Identify which cell holds the provided text, then report its (x, y) central coordinate. 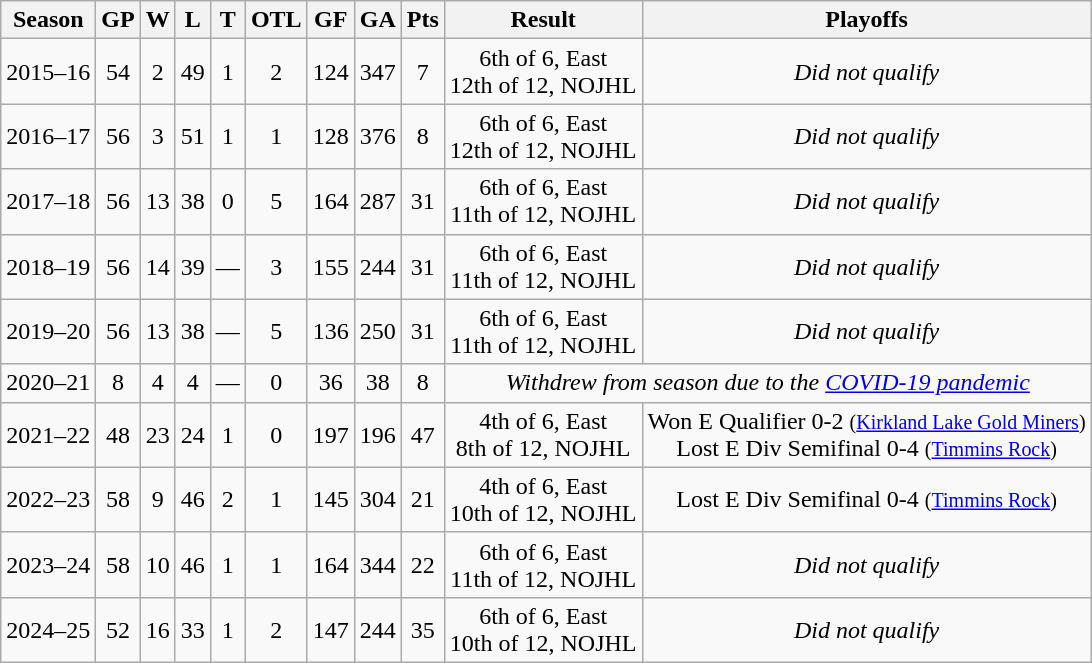
Result (543, 20)
124 (330, 72)
GP (118, 20)
4th of 6, East8th of 12, NOJHL (543, 434)
GA (378, 20)
9 (158, 500)
54 (118, 72)
196 (378, 434)
145 (330, 500)
33 (192, 630)
4th of 6, East10th of 12, NOJHL (543, 500)
2023–24 (48, 564)
L (192, 20)
14 (158, 266)
51 (192, 136)
39 (192, 266)
Withdrew from season due to the COVID-19 pandemic (768, 383)
23 (158, 434)
16 (158, 630)
128 (330, 136)
147 (330, 630)
6th of 6, East10th of 12, NOJHL (543, 630)
10 (158, 564)
250 (378, 332)
2020–21 (48, 383)
35 (422, 630)
2017–18 (48, 202)
2019–20 (48, 332)
2018–19 (48, 266)
OTL (276, 20)
304 (378, 500)
T (228, 20)
49 (192, 72)
Season (48, 20)
287 (378, 202)
21 (422, 500)
Won E Qualifier 0-2 (Kirkland Lake Gold Miners)Lost E Div Semifinal 0-4 (Timmins Rock) (866, 434)
376 (378, 136)
155 (330, 266)
24 (192, 434)
136 (330, 332)
Playoffs (866, 20)
2022–23 (48, 500)
7 (422, 72)
2021–22 (48, 434)
2015–16 (48, 72)
344 (378, 564)
47 (422, 434)
197 (330, 434)
2016–17 (48, 136)
347 (378, 72)
36 (330, 383)
2024–25 (48, 630)
52 (118, 630)
GF (330, 20)
Lost E Div Semifinal 0-4 (Timmins Rock) (866, 500)
22 (422, 564)
Pts (422, 20)
W (158, 20)
48 (118, 434)
